Scan for the cell matching the given text and deliver its [x, y] coordinate at center. 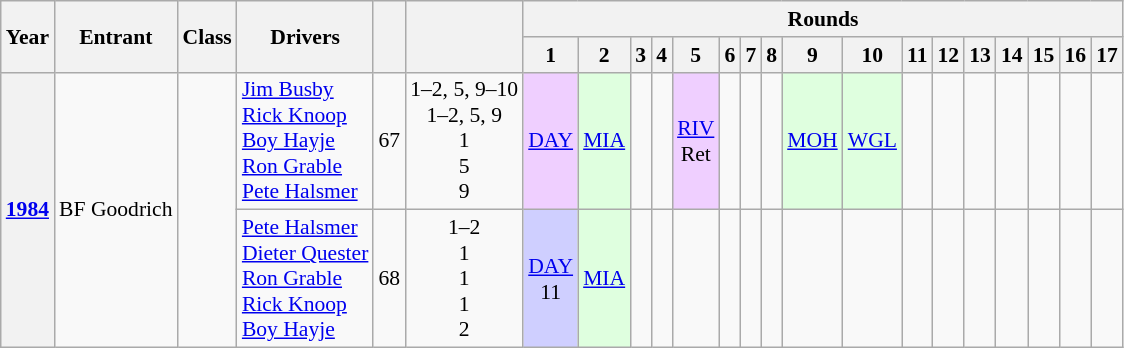
DAY [550, 141]
7 [750, 55]
1984 [28, 210]
16 [1075, 55]
68 [389, 279]
WGL [872, 141]
9 [812, 55]
Pete Halsmer Dieter Quester Ron Grable Rick Knoop Boy Hayje [306, 279]
12 [949, 55]
DAY 11 [550, 279]
2 [604, 55]
MOH [812, 141]
1–2 1 1 1 2 [464, 279]
15 [1044, 55]
1 [550, 55]
11 [918, 55]
17 [1107, 55]
Drivers [306, 36]
Jim Busby Rick Knoop Boy Hayje Ron Grable Pete Halsmer [306, 141]
BF Goodrich [116, 210]
13 [980, 55]
10 [872, 55]
RIV Ret [696, 141]
8 [772, 55]
4 [662, 55]
5 [696, 55]
3 [640, 55]
Class [208, 36]
Year [28, 36]
67 [389, 141]
Entrant [116, 36]
6 [730, 55]
1–2, 5, 9–10 1–2, 5, 9 1 5 9 [464, 141]
14 [1012, 55]
Rounds [823, 19]
